Provide the (x, y) coordinate of the cell's center where the given text is located.  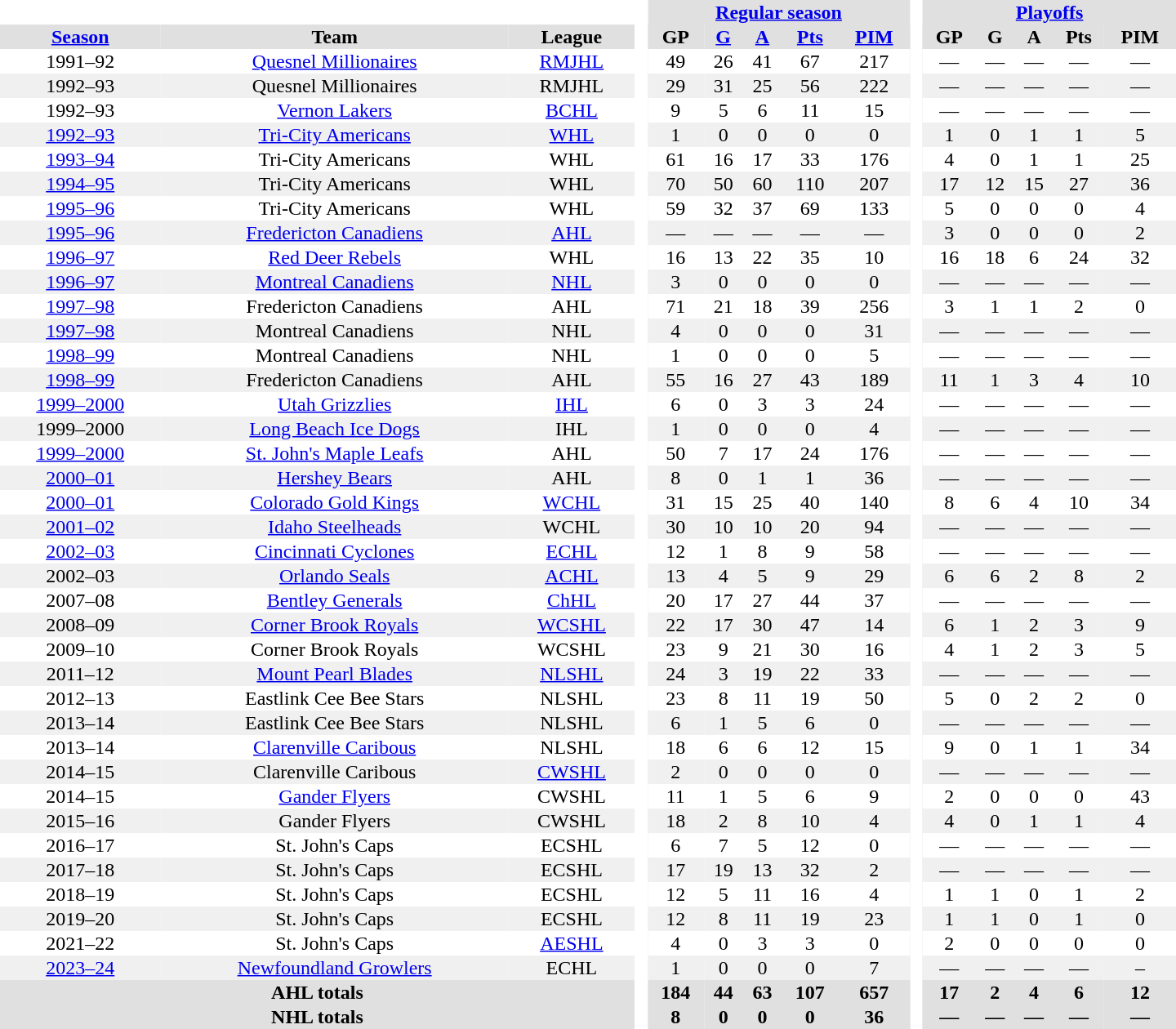
107 (810, 992)
St. John's Maple Leafs (334, 453)
Colorado Gold Kings (334, 502)
55 (676, 380)
1991–92 (80, 61)
Playoffs (1049, 12)
Regular season (779, 12)
2023–24 (80, 968)
Bentley Generals (334, 600)
2009–10 (80, 649)
2008–09 (80, 625)
Orlando Seals (334, 576)
110 (810, 184)
AHL totals (317, 992)
35 (810, 257)
NHL totals (317, 1017)
2007–08 (80, 600)
133 (874, 208)
63 (763, 992)
60 (763, 184)
2001–02 (80, 527)
Red Deer Rebels (334, 257)
Long Beach Ice Dogs (334, 429)
1994–95 (80, 184)
Vernon Lakers (334, 110)
207 (874, 184)
71 (676, 306)
Idaho Steelheads (334, 527)
222 (874, 86)
2021–22 (80, 943)
26 (724, 61)
2019–20 (80, 919)
69 (810, 208)
94 (874, 527)
189 (874, 380)
Utah Grizzlies (334, 404)
1993–94 (80, 159)
47 (810, 625)
140 (874, 502)
AESHL (572, 943)
40 (810, 502)
657 (874, 992)
– (1140, 968)
2017–18 (80, 870)
2012–13 (80, 698)
59 (676, 208)
14 (874, 625)
61 (676, 159)
Newfoundland Growlers (334, 968)
217 (874, 61)
ACHL (572, 576)
184 (676, 992)
Season (80, 37)
League (572, 37)
Cincinnati Cyclones (334, 551)
39 (810, 306)
58 (874, 551)
2016–17 (80, 845)
Team (334, 37)
256 (874, 306)
BCHL (572, 110)
2015–16 (80, 821)
Mount Pearl Blades (334, 674)
2018–19 (80, 894)
49 (676, 61)
2011–12 (80, 674)
56 (810, 86)
67 (810, 61)
41 (763, 61)
70 (676, 184)
Hershey Bears (334, 478)
ChHL (572, 600)
